Locate the cell with the specified text and output its (x, y) center coordinate. 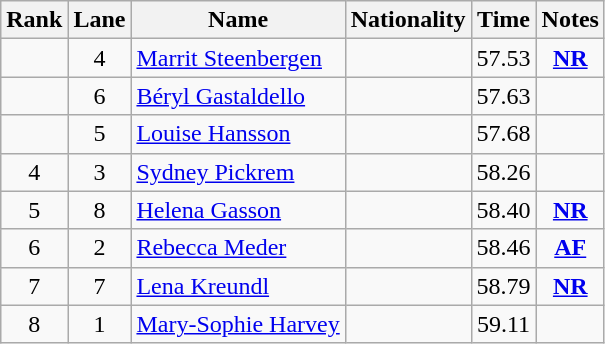
Mary-Sophie Harvey (238, 324)
Rebecca Meder (238, 248)
Marrit Steenbergen (238, 58)
3 (100, 172)
Louise Hansson (238, 134)
58.26 (504, 172)
Béryl Gastaldello (238, 96)
Helena Gasson (238, 210)
57.63 (504, 96)
Lena Kreundl (238, 286)
Time (504, 20)
58.40 (504, 210)
AF (570, 248)
2 (100, 248)
Lane (100, 20)
58.46 (504, 248)
1 (100, 324)
Notes (570, 20)
Rank (34, 20)
58.79 (504, 286)
57.53 (504, 58)
Nationality (408, 20)
Name (238, 20)
57.68 (504, 134)
59.11 (504, 324)
Sydney Pickrem (238, 172)
